Identify which cell holds the provided text, then report its [X, Y] central coordinate. 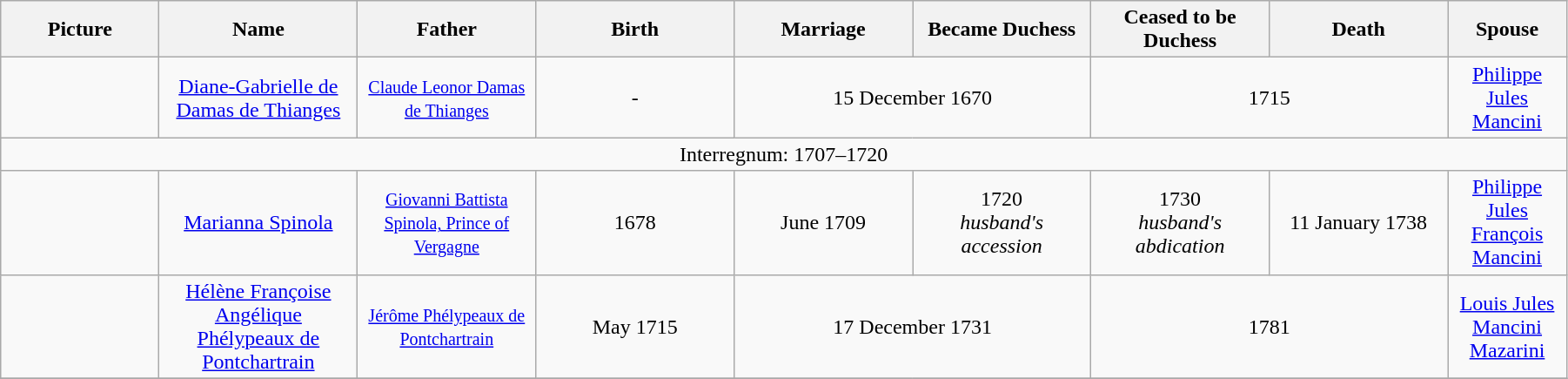
Interregnum: 1707–1720 [784, 154]
1781 [1270, 326]
Picture [80, 30]
May 1715 [635, 326]
Louis Jules Mancini Mazarini [1507, 326]
17 December 1731 [913, 326]
1715 [1270, 98]
Philippe Jules François Mancini [1507, 223]
1730husband's abdication [1180, 223]
1720husband's accession [1002, 223]
1678 [635, 223]
Marriage [823, 30]
Father [447, 30]
Hélène Françoise Angélique Phélypeaux de Pontchartrain [258, 326]
Diane-Gabrielle de Damas de Thianges [258, 98]
15 December 1670 [913, 98]
Death [1359, 30]
Spouse [1507, 30]
Birth [635, 30]
Marianna Spinola [258, 223]
Ceased to be Duchess [1180, 30]
11 January 1738 [1359, 223]
June 1709 [823, 223]
Giovanni Battista Spinola, Prince of Vergagne [447, 223]
Jérôme Phélypeaux de Pontchartrain [447, 326]
- [635, 98]
Claude Leonor Damas de Thianges [447, 98]
Became Duchess [1002, 30]
Name [258, 30]
Philippe Jules Mancini [1507, 98]
